Provide the (x, y) coordinate of the cell's center where the given text is located.  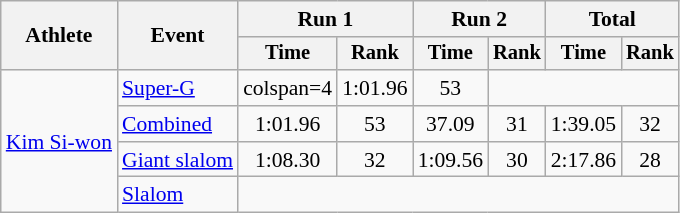
2:17.86 (584, 160)
37.09 (450, 124)
colspan=4 (288, 88)
31 (517, 124)
1:08.30 (288, 160)
Total (612, 19)
Run 1 (326, 19)
Slalom (178, 195)
1:39.05 (584, 124)
Event (178, 36)
Super-G (178, 88)
1:09.56 (450, 160)
Combined (178, 124)
Kim Si-won (59, 141)
30 (517, 160)
28 (650, 160)
Giant slalom (178, 160)
Run 2 (480, 19)
Athlete (59, 36)
